Capture the cell that displays the provided text and extract its [X, Y] central coordinate. 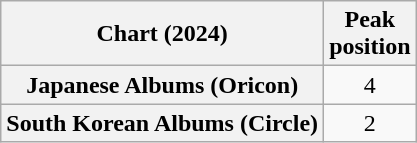
4 [370, 85]
Japanese Albums (Oricon) [162, 85]
Peakposition [370, 34]
Chart (2024) [162, 34]
South Korean Albums (Circle) [162, 123]
2 [370, 123]
